Pinpoint the cell where the given text exists, returning its (X, Y) midpoint coordinate. 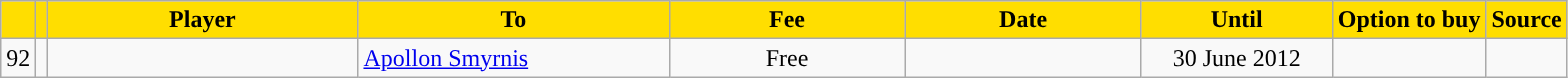
Player (202, 20)
Source (1526, 20)
Fee (787, 20)
30 June 2012 (1236, 58)
Until (1236, 20)
Apollon Smyrnis (514, 58)
Option to buy (1409, 20)
92 (18, 58)
Free (787, 58)
To (514, 20)
Date (1023, 20)
